Determine the (x, y) coordinate at the center of the cell enclosing the given text.  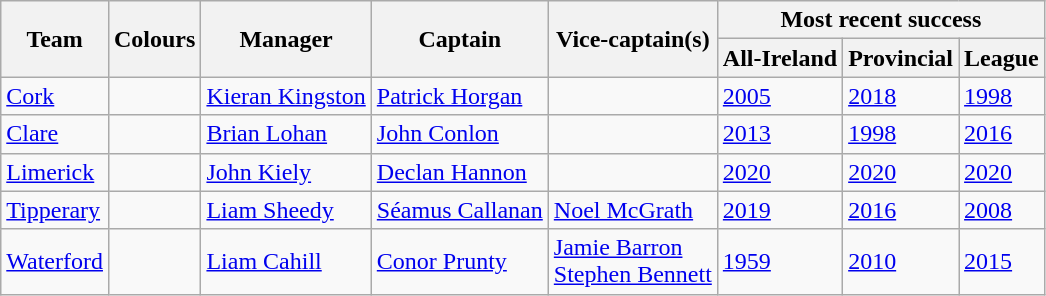
Séamus Callanan (460, 210)
Cork (55, 96)
Liam Cahill (286, 262)
Team (55, 39)
John Conlon (460, 134)
2015 (1002, 262)
Tipperary (55, 210)
2008 (1002, 210)
Jamie BarronStephen Bennett (632, 262)
Declan Hannon (460, 172)
Clare (55, 134)
Manager (286, 39)
Patrick Horgan (460, 96)
Colours (154, 39)
2005 (780, 96)
2010 (901, 262)
Conor Prunty (460, 262)
John Kiely (286, 172)
2018 (901, 96)
Brian Lohan (286, 134)
2013 (780, 134)
Liam Sheedy (286, 210)
1959 (780, 262)
Kieran Kingston (286, 96)
League (1002, 58)
Captain (460, 39)
Provincial (901, 58)
Most recent success (880, 20)
Noel McGrath (632, 210)
Vice-captain(s) (632, 39)
Limerick (55, 172)
All-Ireland (780, 58)
Waterford (55, 262)
2019 (780, 210)
